Return [X, Y] of the center of cell containing provided text 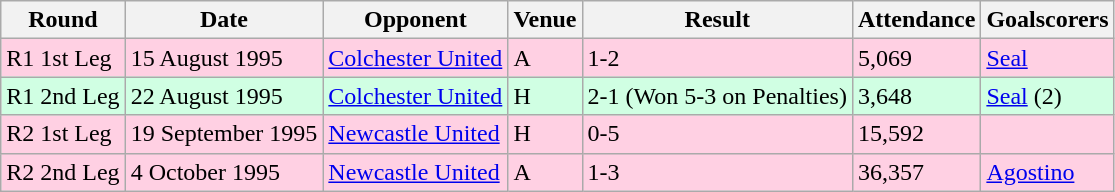
R1 1st Leg [63, 58]
15,592 [916, 134]
19 September 1995 [224, 134]
1-2 [717, 58]
2-1 (Won 5-3 on Penalties) [717, 96]
15 August 1995 [224, 58]
Opponent [416, 20]
R2 1st Leg [63, 134]
Result [717, 20]
Round [63, 20]
0-5 [717, 134]
Seal (2) [1048, 96]
36,357 [916, 172]
Goalscorers [1048, 20]
Seal [1048, 58]
R2 2nd Leg [63, 172]
5,069 [916, 58]
R1 2nd Leg [63, 96]
Agostino [1048, 172]
22 August 1995 [224, 96]
Date [224, 20]
4 October 1995 [224, 172]
Attendance [916, 20]
Venue [545, 20]
3,648 [916, 96]
1-3 [717, 172]
